Find where the given text appears and provide that cell's center as [X, Y] coordinate. 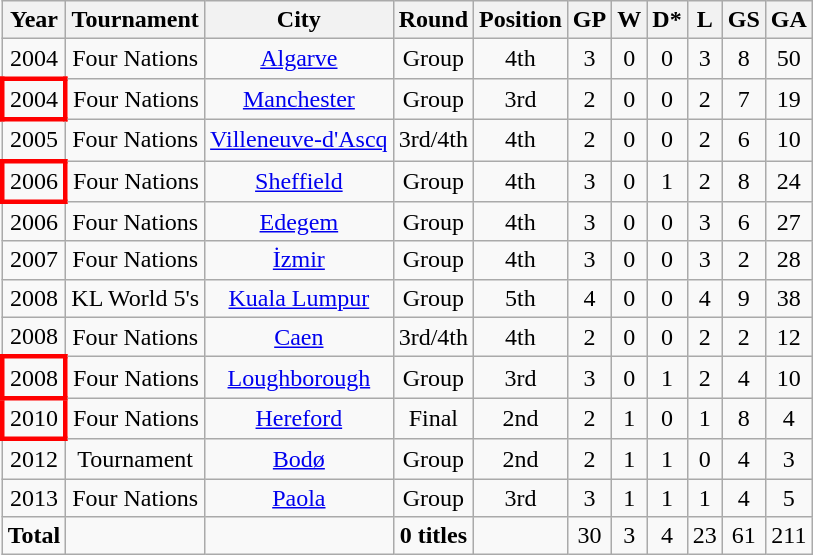
Round [433, 20]
0 titles [433, 536]
GS [744, 20]
Kuala Lumpur [300, 298]
38 [788, 298]
27 [788, 222]
City [300, 20]
2010 [34, 418]
2012 [34, 459]
Loughborough [300, 378]
50 [788, 59]
İzmir [300, 260]
Final [433, 418]
D* [667, 20]
12 [788, 337]
Villeneuve-d'Ascq [300, 140]
Edegem [300, 222]
28 [788, 260]
Year [34, 20]
Position [521, 20]
Paola [300, 497]
L [704, 20]
61 [744, 536]
KL World 5's [136, 298]
30 [589, 536]
W [630, 20]
5th [521, 298]
Total [34, 536]
5 [788, 497]
2005 [34, 140]
Bodø [300, 459]
2013 [34, 497]
Sheffield [300, 180]
Caen [300, 337]
Algarve [300, 59]
19 [788, 98]
9 [744, 298]
7 [744, 98]
GA [788, 20]
2007 [34, 260]
GP [589, 20]
Hereford [300, 418]
24 [788, 180]
Manchester [300, 98]
211 [788, 536]
23 [704, 536]
